Determine the (x, y) coordinate at the center of the cell enclosing the given text.  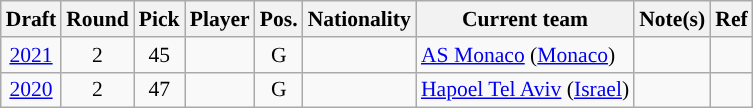
Pos. (279, 19)
Pick (160, 19)
AS Monaco (Monaco) (525, 55)
Note(s) (672, 19)
Current team (525, 19)
Draft (31, 19)
Ref (731, 19)
2021 (31, 55)
Nationality (360, 19)
Hapoel Tel Aviv (Israel) (525, 90)
Player (220, 19)
47 (160, 90)
45 (160, 55)
Round (98, 19)
2020 (31, 90)
